Return [X, Y] of the center of cell containing provided text 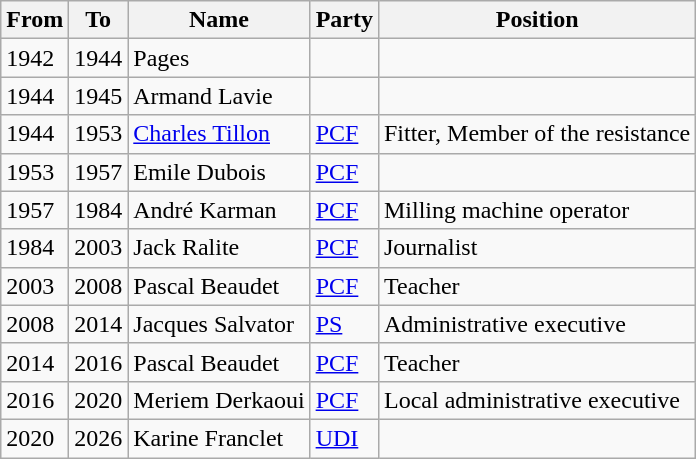
UDI [344, 438]
Local administrative executive [536, 400]
PS [344, 324]
Name [219, 20]
Jack Ralite [219, 248]
Milling machine operator [536, 210]
Fitter, Member of the resistance [536, 134]
From [35, 20]
Emile Dubois [219, 172]
Administrative executive [536, 324]
Jacques Salvator [219, 324]
To [98, 20]
Pages [219, 58]
2026 [98, 438]
Charles Tillon [219, 134]
1945 [98, 96]
Party [344, 20]
Karine Franclet [219, 438]
Position [536, 20]
Journalist [536, 248]
1942 [35, 58]
Meriem Derkaoui [219, 400]
André Karman [219, 210]
Armand Lavie [219, 96]
